Extract the [x, y] coordinate from the center of the cell holding the provided text.  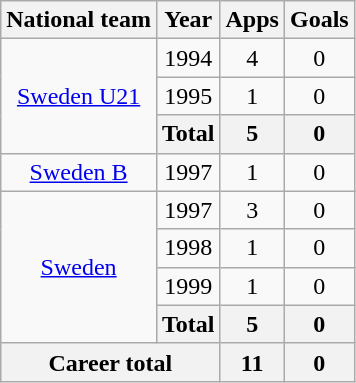
3 [252, 210]
Year [188, 20]
1994 [188, 58]
National team [79, 20]
Career total [110, 362]
1995 [188, 96]
Apps [252, 20]
Sweden [79, 267]
Sweden B [79, 172]
Sweden U21 [79, 96]
1999 [188, 286]
Goals [319, 20]
11 [252, 362]
4 [252, 58]
1998 [188, 248]
